Provide the (X, Y) coordinate of the cell's center where the given text is located.  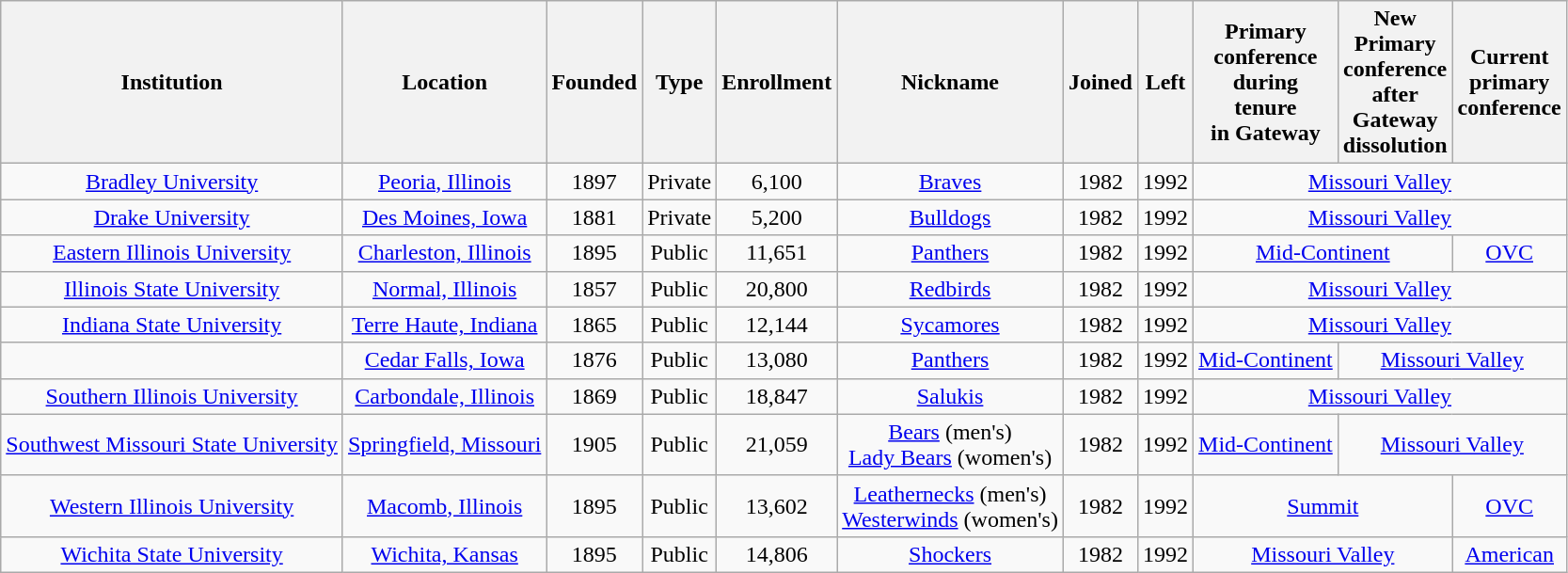
13,602 (777, 506)
Left (1164, 83)
Location (444, 83)
20,800 (777, 289)
Summit (1323, 506)
6,100 (777, 182)
Southwest Missouri State University (172, 444)
Macomb, Illinois (444, 506)
1865 (594, 325)
Normal, Illinois (444, 289)
Shockers (950, 554)
Springfield, Missouri (444, 444)
5,200 (777, 217)
Drake University (172, 217)
1876 (594, 360)
Carbondale, Illinois (444, 396)
1869 (594, 396)
18,847 (777, 396)
21,059 (777, 444)
Terre Haute, Indiana (444, 325)
13,080 (777, 360)
Redbirds (950, 289)
Wichita, Kansas (444, 554)
Indiana State University (172, 325)
Bears (men's)Lady Bears (women's) (950, 444)
Illinois State University (172, 289)
14,806 (777, 554)
1857 (594, 289)
1905 (594, 444)
Wichita State University (172, 554)
Western Illinois University (172, 506)
1897 (594, 182)
Founded (594, 83)
Sycamores (950, 325)
Primaryconferenceduringtenurein Gateway (1266, 83)
Leathernecks (men's)Westerwinds (women's) (950, 506)
NewPrimaryconferenceafterGatewaydissolution (1395, 83)
Enrollment (777, 83)
Joined (1101, 83)
Southern Illinois University (172, 396)
Salukis (950, 396)
Cedar Falls, Iowa (444, 360)
Institution (172, 83)
Nickname (950, 83)
Braves (950, 182)
Peoria, Illinois (444, 182)
Eastern Illinois University (172, 253)
Currentprimaryconference (1509, 83)
American (1509, 554)
12,144 (777, 325)
11,651 (777, 253)
1881 (594, 217)
Charleston, Illinois (444, 253)
Des Moines, Iowa (444, 217)
Bulldogs (950, 217)
Type (679, 83)
Bradley University (172, 182)
